From the cell containing the given text, extract its center point as [X, Y] coordinate. 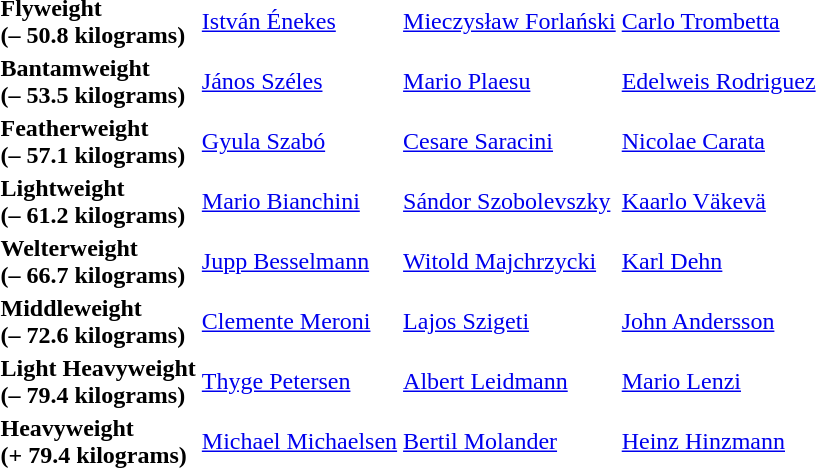
Clemente Meroni [299, 322]
Witold Majchrzycki [510, 262]
Sándor Szobolevszky [510, 202]
Thyge Petersen [299, 382]
Jupp Besselmann [299, 262]
János Széles [299, 82]
Albert Leidmann [510, 382]
Cesare Saracini [510, 142]
Lajos Szigeti [510, 322]
Mario Plaesu [510, 82]
Gyula Szabó [299, 142]
Mario Bianchini [299, 202]
